Scan for the cell matching the given text and deliver its [x, y] coordinate at center. 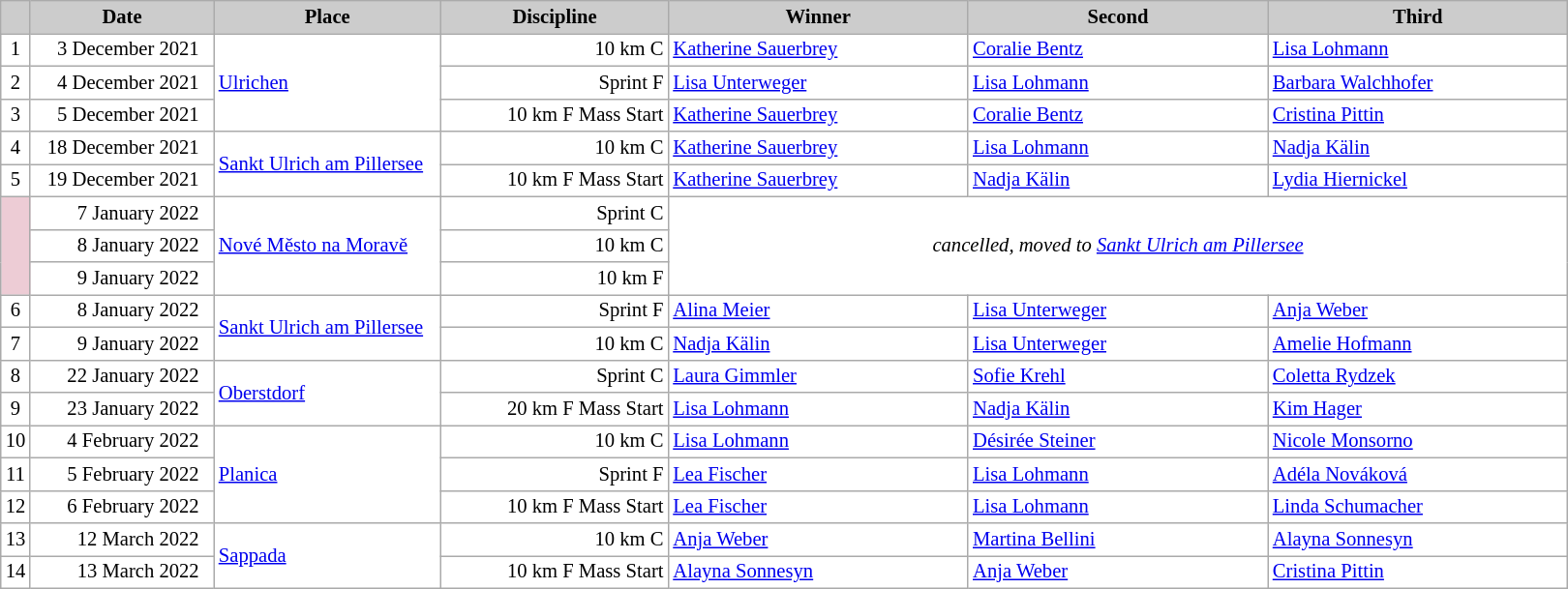
14 [15, 572]
Nicole Monsorno [1418, 441]
7 January 2022 [122, 213]
Discipline [556, 16]
Planica [327, 474]
13 March 2022 [122, 572]
10 km F [556, 278]
4 December 2021 [122, 82]
3 December 2021 [122, 49]
Martina Bellini [1118, 539]
cancelled, moved to Sankt Ulrich am Pillersee [1117, 246]
5 [15, 180]
Sappada [327, 555]
Linda Schumacher [1418, 507]
Laura Gimmler [818, 376]
18 December 2021 [122, 148]
6 [15, 310]
7 [15, 343]
Coletta Rydzek [1418, 376]
Lydia Hiernickel [1418, 180]
12 March 2022 [122, 539]
Désirée Steiner [1118, 441]
1 [15, 49]
6 February 2022 [122, 507]
23 January 2022 [122, 409]
Alina Meier [818, 310]
2 [15, 82]
8 [15, 376]
Kim Hager [1418, 409]
Winner [818, 16]
Ulrichen [327, 81]
Date [122, 16]
9 [15, 409]
20 km F Mass Start [556, 409]
Amelie Hofmann [1418, 343]
22 January 2022 [122, 376]
5 February 2022 [122, 474]
Oberstdorf [327, 393]
3 [15, 115]
Sofie Krehl [1118, 376]
4 [15, 148]
Nové Město na Moravě [327, 246]
Third [1418, 16]
4 February 2022 [122, 441]
13 [15, 539]
12 [15, 507]
5 December 2021 [122, 115]
19 December 2021 [122, 180]
11 [15, 474]
10 [15, 441]
Adéla Nováková [1418, 474]
Barbara Walchhofer [1418, 82]
Second [1118, 16]
Place [327, 16]
